Determine the (x, y) coordinate at the center of the cell enclosing the given text.  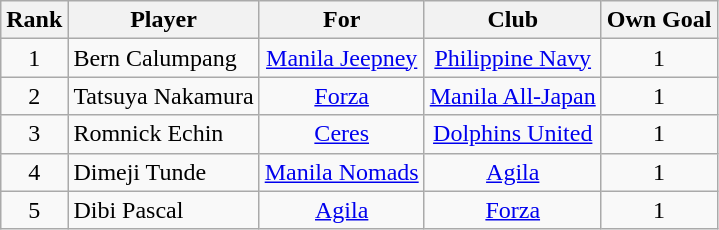
Club (512, 20)
Rank (34, 20)
Philippine Navy (512, 58)
Bern Calumpang (164, 58)
Manila Jeepney (342, 58)
Dolphins United (512, 134)
5 (34, 210)
Dibi Pascal (164, 210)
Romnick Echin (164, 134)
Manila All-Japan (512, 96)
Dimeji Tunde (164, 172)
For (342, 20)
4 (34, 172)
3 (34, 134)
Ceres (342, 134)
Player (164, 20)
2 (34, 96)
Own Goal (659, 20)
Tatsuya Nakamura (164, 96)
Manila Nomads (342, 172)
